Capture the cell that displays the provided text and extract its (x, y) central coordinate. 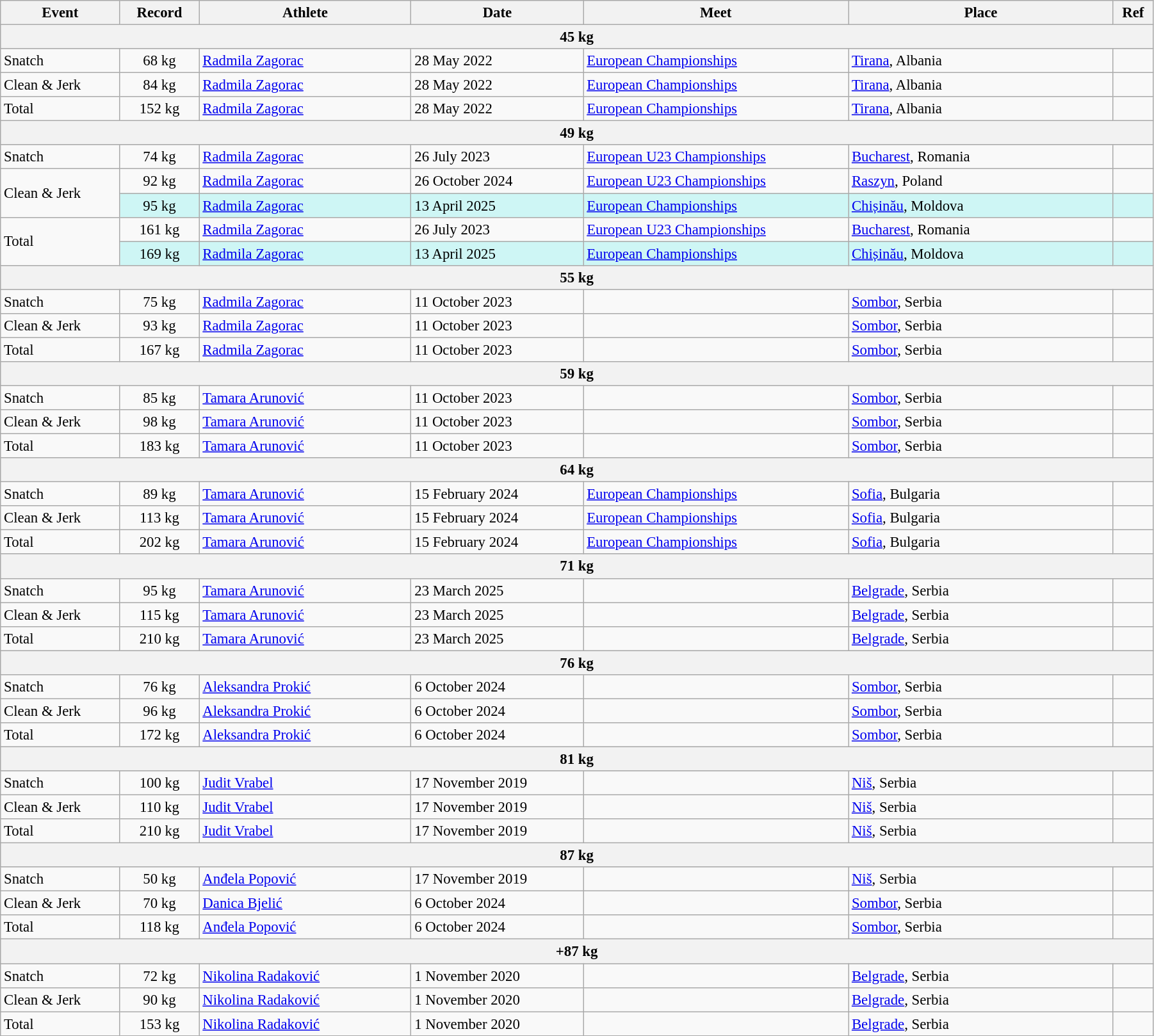
70 kg (159, 903)
68 kg (159, 61)
Date (497, 13)
Event (60, 13)
Raszyn, Poland (981, 181)
Meet (716, 13)
153 kg (159, 1024)
Athlete (305, 13)
Record (159, 13)
55 kg (577, 277)
85 kg (159, 398)
45 kg (577, 37)
110 kg (159, 807)
49 kg (577, 133)
50 kg (159, 879)
71 kg (577, 567)
89 kg (159, 494)
161 kg (159, 229)
+87 kg (577, 951)
72 kg (159, 976)
90 kg (159, 1000)
81 kg (577, 759)
92 kg (159, 181)
172 kg (159, 735)
59 kg (577, 374)
202 kg (159, 542)
87 kg (577, 855)
100 kg (159, 783)
Ref (1133, 13)
169 kg (159, 254)
113 kg (159, 518)
115 kg (159, 615)
Danica Bjelić (305, 903)
183 kg (159, 446)
74 kg (159, 157)
118 kg (159, 928)
152 kg (159, 109)
84 kg (159, 85)
26 October 2024 (497, 181)
64 kg (577, 470)
93 kg (159, 326)
96 kg (159, 711)
75 kg (159, 302)
Place (981, 13)
167 kg (159, 350)
98 kg (159, 422)
